Provide the [X, Y] coordinate of the cell's center where the given text is located.  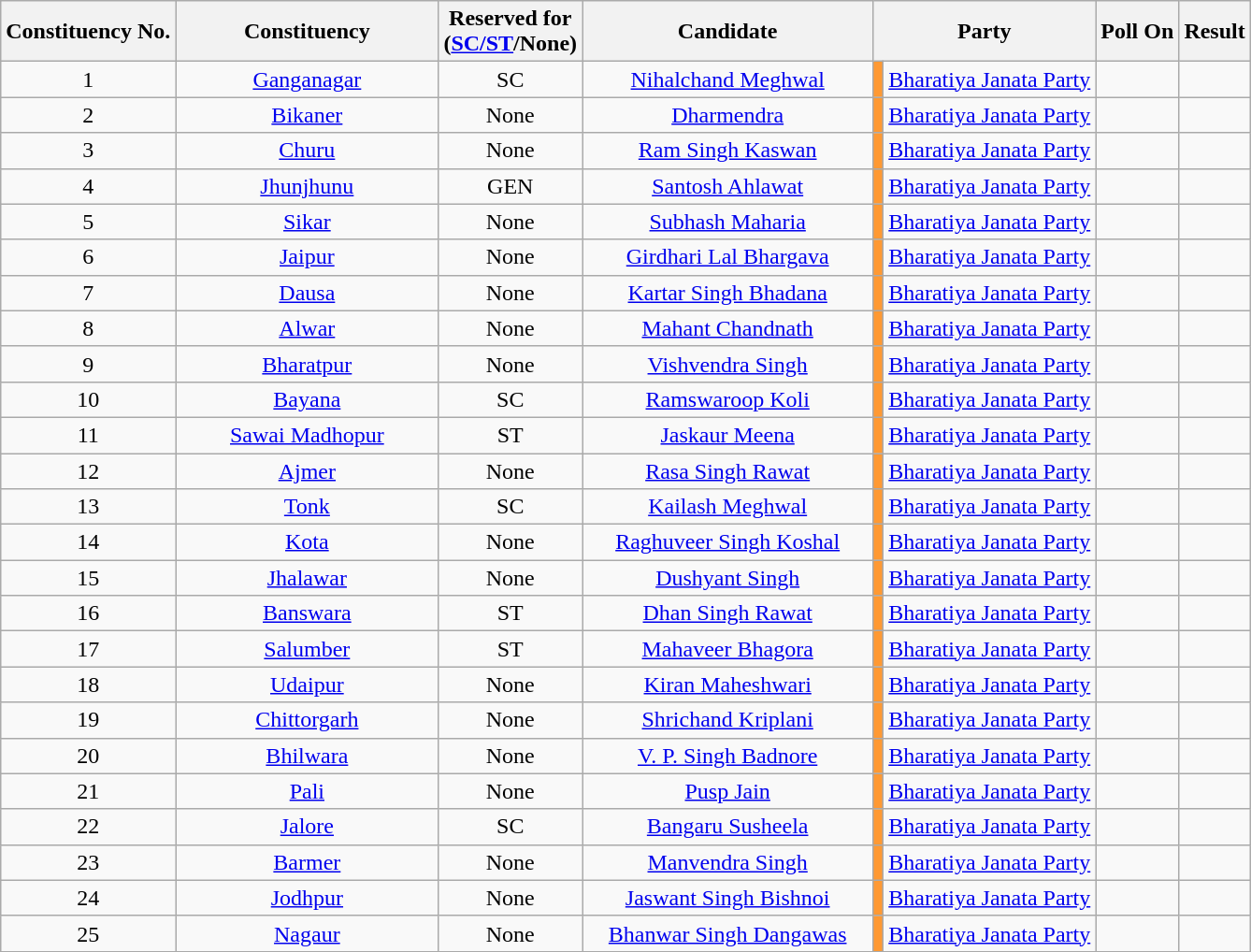
4 [88, 186]
Bharatpur [307, 364]
Nihalchand Meghwal [727, 79]
Result [1215, 32]
Bikaner [307, 115]
Ganganagar [307, 79]
Bayana [307, 399]
Udaipur [307, 685]
Ramswaroop Koli [727, 399]
Santosh Ahlawat [727, 186]
24 [88, 898]
Constituency [307, 32]
14 [88, 542]
Constituency No. [88, 32]
Mahaveer Bhagora [727, 649]
2 [88, 115]
7 [88, 293]
8 [88, 328]
3 [88, 151]
18 [88, 685]
Bangaru Susheela [727, 827]
Nagaur [307, 933]
Raghuveer Singh Koshal [727, 542]
20 [88, 756]
13 [88, 507]
Manvendra Singh [727, 862]
Jaipur [307, 257]
Kartar Singh Bhadana [727, 293]
Shrichand Kriplani [727, 720]
6 [88, 257]
17 [88, 649]
Jhunjhunu [307, 186]
19 [88, 720]
Bhanwar Singh Dangawas [727, 933]
Mahant Chandnath [727, 328]
21 [88, 791]
Salumber [307, 649]
Ajmer [307, 470]
Reserved for(SC/ST/None) [510, 32]
22 [88, 827]
V. P. Singh Badnore [727, 756]
Jalore [307, 827]
GEN [510, 186]
Bhilwara [307, 756]
Dhan Singh Rawat [727, 613]
Kota [307, 542]
Dushyant Singh [727, 578]
9 [88, 364]
Poll On [1137, 32]
1 [88, 79]
11 [88, 435]
5 [88, 222]
Jodhpur [307, 898]
12 [88, 470]
Rasa Singh Rawat [727, 470]
Barmer [307, 862]
Sawai Madhopur [307, 435]
Pali [307, 791]
Dharmendra [727, 115]
Kailash Meghwal [727, 507]
16 [88, 613]
Jaswant Singh Bishnoi [727, 898]
15 [88, 578]
Candidate [727, 32]
Banswara [307, 613]
23 [88, 862]
Sikar [307, 222]
Girdhari Lal Bhargava [727, 257]
Chittorgarh [307, 720]
Pusp Jain [727, 791]
Kiran Maheshwari [727, 685]
Jhalawar [307, 578]
Jaskaur Meena [727, 435]
Vishvendra Singh [727, 364]
Churu [307, 151]
Alwar [307, 328]
Ram Singh Kaswan [727, 151]
25 [88, 933]
Dausa [307, 293]
10 [88, 399]
Subhash Maharia [727, 222]
Tonk [307, 507]
Party [985, 32]
